Search for the cell housing the specified text and yield its [x, y] center coordinate. 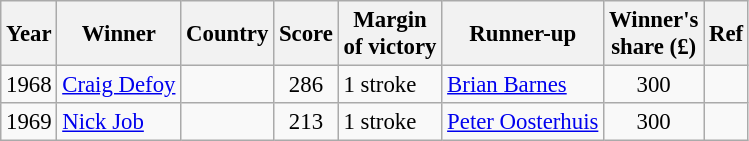
Brian Barnes [523, 85]
286 [306, 85]
Runner-up [523, 34]
Year [29, 34]
1969 [29, 122]
Country [228, 34]
Score [306, 34]
Ref [726, 34]
1968 [29, 85]
213 [306, 122]
Marginof victory [390, 34]
Winner [119, 34]
Nick Job [119, 122]
Peter Oosterhuis [523, 122]
Winner'sshare (£) [654, 34]
Craig Defoy [119, 85]
